Search for the cell housing the specified text and yield its (X, Y) center coordinate. 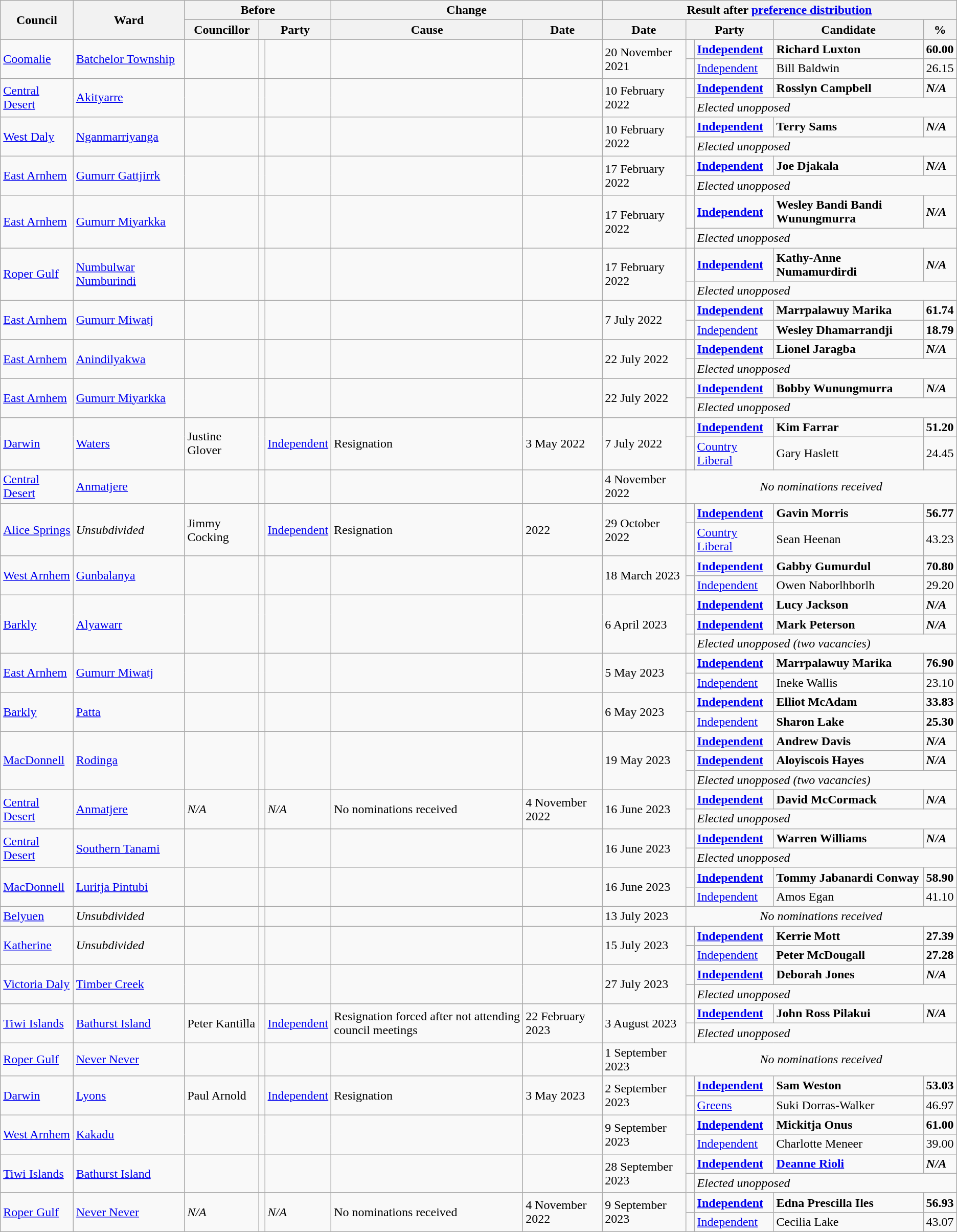
Greens (734, 1105)
Before (258, 10)
Justine Glover (222, 444)
John Ross Pilakui (849, 1014)
Sean Heenan (849, 539)
Belyuen (37, 916)
33.83 (940, 702)
Cecilia Lake (849, 1222)
18.79 (940, 330)
Waters (129, 444)
Gunbalanya (129, 575)
26.15 (940, 69)
25.30 (940, 722)
Bill Baldwin (849, 69)
2022 (562, 530)
53.03 (940, 1086)
Change (467, 10)
Deborah Jones (849, 975)
Patta (129, 712)
Deanne Rioli (849, 1163)
Result after preference distribution (780, 10)
15 July 2023 (644, 945)
Katherine (37, 945)
Gavin Morris (849, 513)
3 August 2023 (644, 1023)
20 November 2021 (644, 59)
Kathy-Anne Numamurdirdi (849, 264)
Lyons (129, 1095)
39.00 (940, 1144)
76.90 (940, 663)
Sam Weston (849, 1086)
Andrew Davis (849, 741)
27.28 (940, 955)
% (940, 30)
Suki Dorras-Walker (849, 1105)
West Daly (37, 137)
Wesley Dhamarrandji (849, 330)
Aloyiscois Hayes (849, 760)
3 May 2022 (562, 444)
70.80 (940, 566)
Mark Peterson (849, 624)
Bobby Wunungmurra (849, 388)
27.39 (940, 935)
Rodinga (129, 760)
Coomalie (37, 59)
David McCormack (849, 799)
51.20 (940, 427)
1 September 2023 (644, 1060)
5 May 2023 (644, 673)
Peter Kantilla (222, 1023)
56.93 (940, 1202)
Rosslyn Campbell (849, 88)
Gary Haslett (849, 453)
Lucy Jackson (849, 604)
Tommy Jabanardi Conway (849, 877)
Kerrie Mott (849, 935)
56.77 (940, 513)
2 September 2023 (644, 1095)
24.45 (940, 453)
61.74 (940, 310)
Southern Tanami (129, 848)
Ward (129, 20)
19 May 2023 (644, 760)
60.00 (940, 49)
Warren Williams (849, 838)
46.97 (940, 1105)
Timber Creek (129, 984)
Resignation forced after not attending council meetings (427, 1023)
Numbulwar Numburindi (129, 274)
Ineke Wallis (849, 683)
Alyawarr (129, 624)
Alice Springs (37, 530)
18 March 2023 (644, 575)
Terry Sams (849, 127)
Kakadu (129, 1134)
Jimmy Cocking (222, 530)
Peter McDougall (849, 955)
27 July 2023 (644, 984)
Batchelor Township (129, 59)
29.20 (940, 585)
6 May 2023 (644, 712)
Paul Arnold (222, 1095)
61.00 (940, 1125)
43.23 (940, 539)
Richard Luxton (849, 49)
Charlotte Meneer (849, 1144)
Lionel Jaragba (849, 349)
Cause (427, 30)
22 February 2023 (562, 1023)
41.10 (940, 897)
Nganmarriyanga (129, 137)
Anindilyakwa (129, 359)
Luritja Pintubi (129, 887)
Gabby Gumurdul (849, 566)
6 April 2023 (644, 624)
28 September 2023 (644, 1173)
Akityarre (129, 98)
Gumurr Gattjirrk (129, 175)
Wesley Bandi Bandi Wunungmurra (849, 212)
Edna Prescilla Iles (849, 1202)
Kim Farrar (849, 427)
Owen Naborlhborlh (849, 585)
43.07 (940, 1222)
Joe Djakala (849, 166)
Sharon Lake (849, 722)
Councillor (222, 30)
29 October 2022 (644, 530)
Victoria Daly (37, 984)
3 May 2023 (562, 1095)
13 July 2023 (644, 916)
58.90 (940, 877)
23.10 (940, 683)
Mickitja Onus (849, 1125)
Candidate (849, 30)
Amos Egan (849, 897)
Council (37, 20)
Elliot McAdam (849, 702)
